Identify which cell holds the provided text, then report its [X, Y] central coordinate. 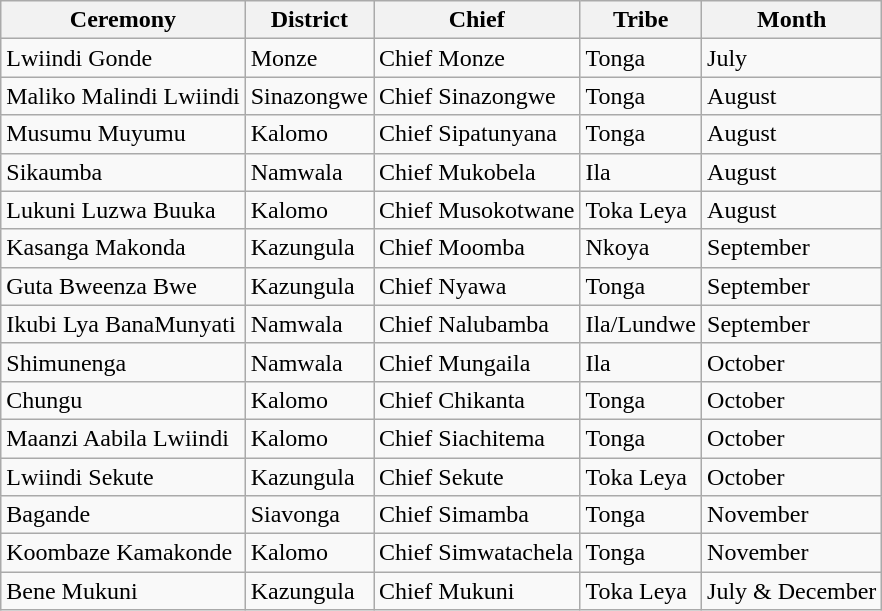
Chief Simamba [477, 515]
Guta Bweenza Bwe [123, 286]
Chungu [123, 400]
Lwiindi Sekute [123, 477]
Chief Chikanta [477, 400]
Maanzi Aabila Lwiindi [123, 438]
Lwiindi Gonde [123, 58]
Chief Monze [477, 58]
Chief Moomba [477, 248]
Koombaze Kamakonde [123, 553]
Bagande [123, 515]
Kasanga Makonda [123, 248]
Monze [309, 58]
District [309, 20]
Ikubi Lya BanaMunyati [123, 324]
Sikaumba [123, 172]
Chief Sipatunyana [477, 134]
Bene Mukuni [123, 591]
Chief Nalubamba [477, 324]
Musumu Muyumu [123, 134]
Chief [477, 20]
Lukuni Luzwa Buuka [123, 210]
Shimunenga [123, 362]
Maliko Malindi Lwiindi [123, 96]
Month [792, 20]
July [792, 58]
Chief Sinazongwe [477, 96]
July & December [792, 591]
Chief Mukuni [477, 591]
Chief Nyawa [477, 286]
Siavonga [309, 515]
Ceremony [123, 20]
Chief Mungaila [477, 362]
Chief Sekute [477, 477]
Sinazongwe [309, 96]
Chief Simwatachela [477, 553]
Chief Musokotwane [477, 210]
Tribe [641, 20]
Chief Siachitema [477, 438]
Chief Mukobela [477, 172]
Ila/Lundwe [641, 324]
Nkoya [641, 248]
